Capture the cell that displays the provided text and extract its [X, Y] central coordinate. 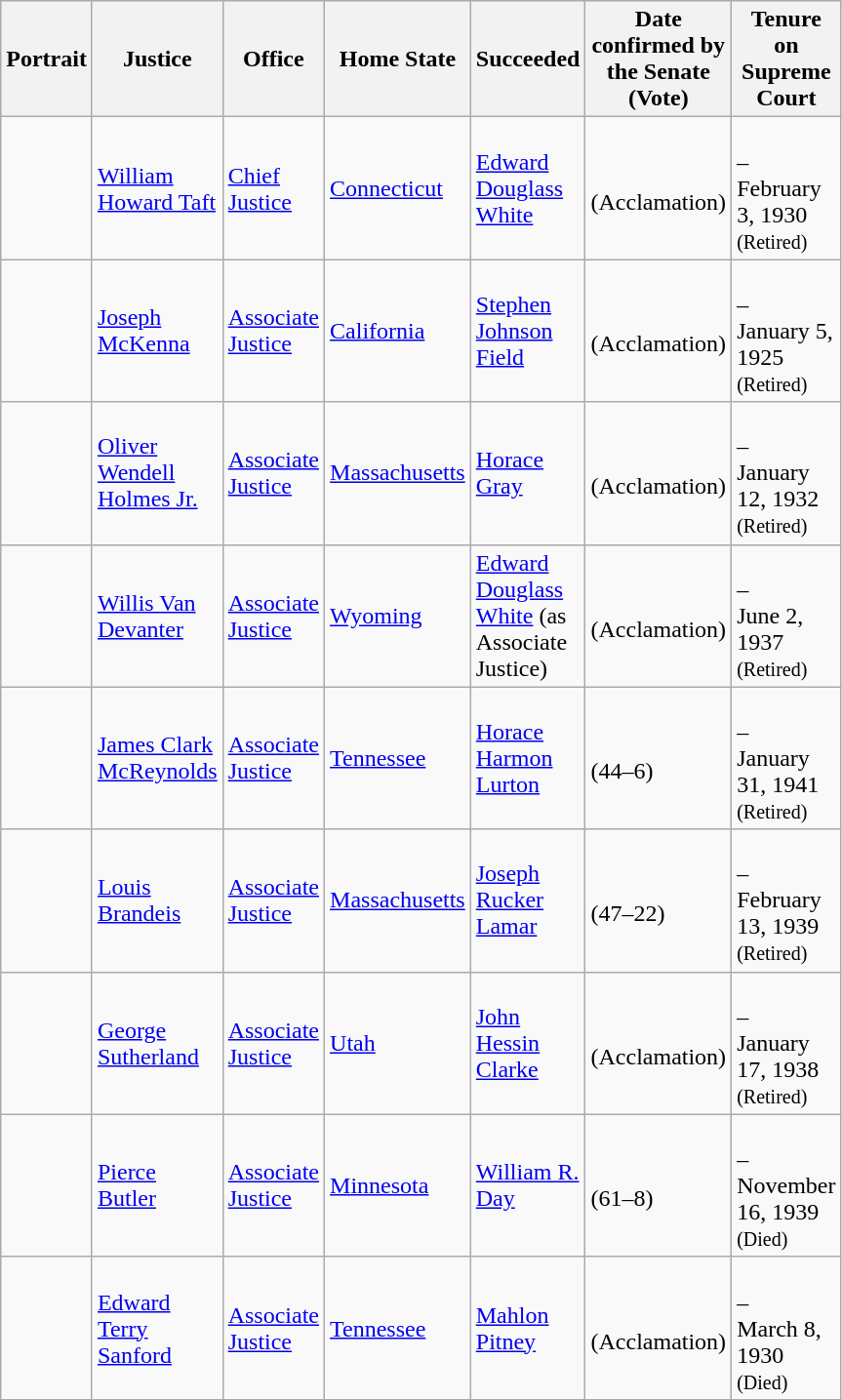
James Clark McReynolds [157, 758]
Willis Van Devanter [157, 616]
–November 16, 1939(Died) [786, 1185]
Louis Brandeis [157, 900]
Portrait [47, 59]
Edward Douglass White [528, 188]
–January 12, 1932(Retired) [786, 473]
Minnesota [398, 1185]
–February 3, 1930(Retired) [786, 188]
–January 17, 1938(Retired) [786, 1043]
Joseph McKenna [157, 331]
Chief Justice [273, 188]
William R. Day [528, 1185]
–March 8, 1930(Died) [786, 1328]
Date confirmed by the Senate(Vote) [659, 59]
–February 13, 1939(Retired) [786, 900]
Utah [398, 1043]
Tenure on Supreme Court [786, 59]
George Sutherland [157, 1043]
Joseph Rucker Lamar [528, 900]
John Hessin Clarke [528, 1043]
Mahlon Pitney [528, 1328]
Edward Terry Sanford [157, 1328]
Succeeded [528, 59]
Pierce Butler [157, 1185]
William Howard Taft [157, 188]
Connecticut [398, 188]
(47–22) [659, 900]
–January 5, 1925(Retired) [786, 331]
Home State [398, 59]
–January 31, 1941(Retired) [786, 758]
(44–6) [659, 758]
(61–8) [659, 1185]
Wyoming [398, 616]
Horace Gray [528, 473]
Justice [157, 59]
Oliver Wendell Holmes Jr. [157, 473]
Office [273, 59]
–June 2, 1937(Retired) [786, 616]
Edward Douglass White (as Associate Justice) [528, 616]
Horace Harmon Lurton [528, 758]
California [398, 331]
Stephen Johnson Field [528, 331]
